Output the [X, Y] coordinate of the center of the cell containing the given text.  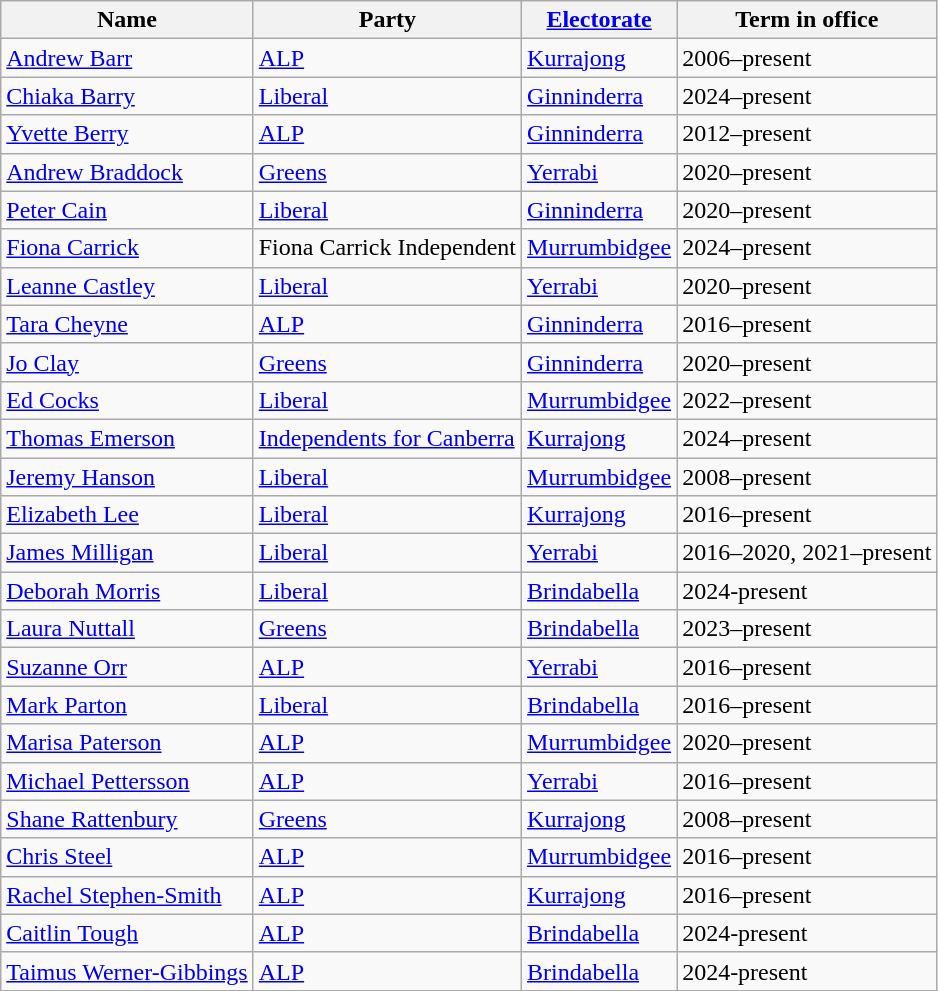
2012–present [807, 134]
Jo Clay [127, 362]
Peter Cain [127, 210]
Jeremy Hanson [127, 477]
2022–present [807, 400]
Independents for Canberra [387, 438]
Shane Rattenbury [127, 819]
Michael Pettersson [127, 781]
James Milligan [127, 553]
Ed Cocks [127, 400]
Caitlin Tough [127, 933]
Electorate [600, 20]
Mark Parton [127, 705]
Deborah Morris [127, 591]
Andrew Barr [127, 58]
Leanne Castley [127, 286]
Fiona Carrick Independent [387, 248]
Andrew Braddock [127, 172]
Yvette Berry [127, 134]
Party [387, 20]
Suzanne Orr [127, 667]
Elizabeth Lee [127, 515]
Fiona Carrick [127, 248]
Chris Steel [127, 857]
Laura Nuttall [127, 629]
Chiaka Barry [127, 96]
Taimus Werner-Gibbings [127, 971]
Thomas Emerson [127, 438]
2006–present [807, 58]
Rachel Stephen-Smith [127, 895]
2016–2020, 2021–present [807, 553]
Marisa Paterson [127, 743]
2023–present [807, 629]
Term in office [807, 20]
Tara Cheyne [127, 324]
Name [127, 20]
